Locate the cell with the specified text and output its (X, Y) center coordinate. 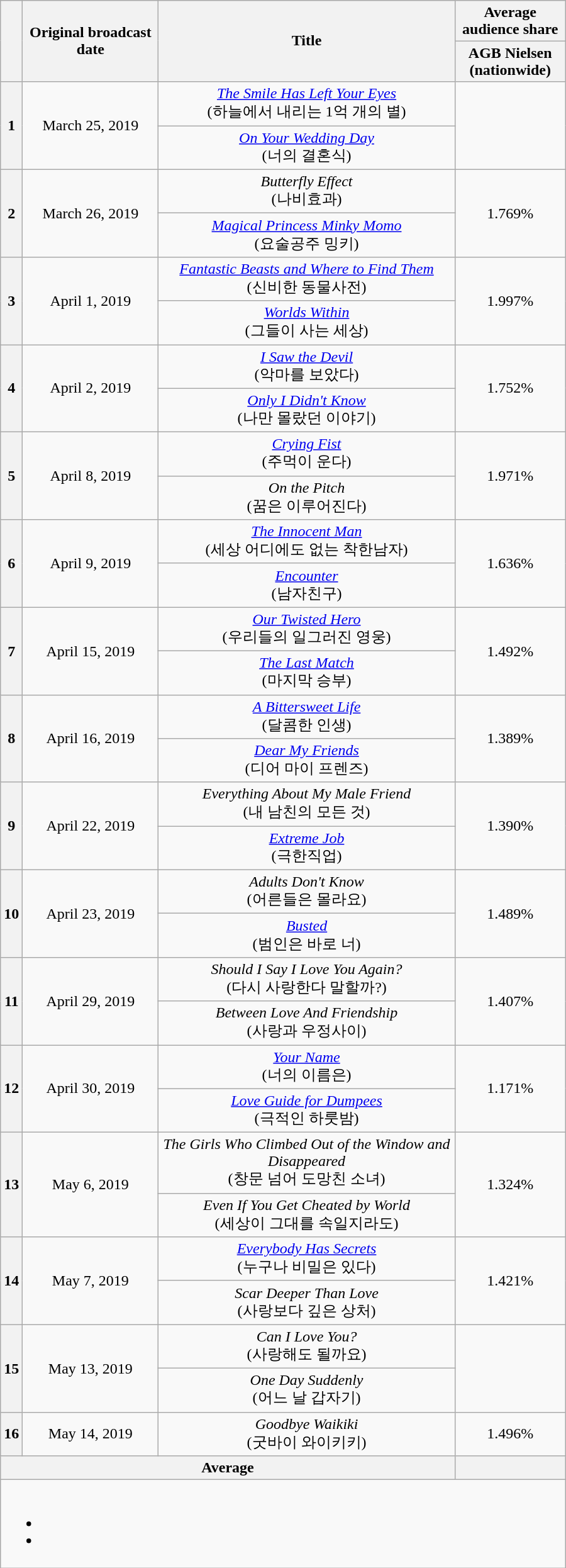
16 (11, 1434)
9 (11, 826)
10 (11, 914)
April 16, 2019 (91, 739)
April 22, 2019 (91, 826)
April 1, 2019 (91, 301)
1.407% (510, 1000)
Dear My Friends(디어 마이 프렌즈) (307, 761)
March 25, 2019 (91, 126)
April 23, 2019 (91, 914)
7 (11, 651)
Average (228, 1468)
Original broadcast date (91, 41)
Worlds Within(그들이 사는 세상) (307, 323)
Between Love And Friendship(사랑과 우정사이) (307, 1023)
March 26, 2019 (91, 213)
Everything About My Male Friend(내 남친의 모든 것) (307, 804)
I Saw the Devil(악마를 보았다) (307, 367)
Should I Say I Love You Again?(다시 사랑한다 말할까?) (307, 979)
April 2, 2019 (91, 389)
1.489% (510, 914)
3 (11, 301)
1.997% (510, 301)
A Bittersweet Life(달콤한 인생) (307, 717)
Encounter(남자친구) (307, 585)
15 (11, 1368)
AGB Nielsen (nationwide) (510, 62)
Our Twisted Hero(우리들의 일그러진 영웅) (307, 629)
The Last Match(마지막 승부) (307, 673)
April 9, 2019 (91, 564)
8 (11, 739)
May 13, 2019 (91, 1368)
On Your Wedding Day(너의 결혼식) (307, 148)
The Innocent Man(세상 어디에도 없는 착한남자) (307, 542)
1.390% (510, 826)
1.496% (510, 1434)
4 (11, 389)
Your Name(너의 이름은) (307, 1067)
5 (11, 476)
1.421% (510, 1281)
Extreme Job(극한직업) (307, 848)
Magical Princess Minky Momo(요술공주 밍키) (307, 235)
April 30, 2019 (91, 1089)
2 (11, 213)
Busted(범인은 바로 너) (307, 936)
Fantastic Beasts and Where to Find Them(신비한 동물사전) (307, 279)
11 (11, 1000)
On the Pitch(꿈은 이루어진다) (307, 498)
Title (307, 41)
April 29, 2019 (91, 1000)
Adults Don't Know(어른들은 몰라요) (307, 892)
Butterfly Effect(나비효과) (307, 191)
1.389% (510, 739)
1.636% (510, 564)
1.492% (510, 651)
13 (11, 1185)
Crying Fist(주먹이 운다) (307, 454)
Love Guide for Dumpees(극적인 하룻밤) (307, 1111)
One Day Suddenly(어느 날 갑자기) (307, 1390)
Can I Love You?(사랑해도 될까요) (307, 1347)
April 8, 2019 (91, 476)
Scar Deeper Than Love(사랑보다 깊은 상처) (307, 1302)
1.769% (510, 213)
May 6, 2019 (91, 1185)
May 14, 2019 (91, 1434)
1.752% (510, 389)
6 (11, 564)
14 (11, 1281)
The Girls Who Climbed Out of the Window and Disappeared(창문 넘어 도망친 소녀) (307, 1163)
Average audience share (510, 20)
Goodbye Waikiki(굿바이 와이키키) (307, 1434)
1.171% (510, 1089)
May 7, 2019 (91, 1281)
1 (11, 126)
April 15, 2019 (91, 651)
Everybody Has Secrets(누구나 비밀은 있다) (307, 1259)
12 (11, 1089)
Only I Didn't Know(나만 몰랐던 이야기) (307, 410)
1.324% (510, 1185)
Even If You Get Cheated by World(세상이 그대를 속일지라도) (307, 1215)
The Smile Has Left Your Eyes(하늘에서 내리는 1억 개의 별) (307, 104)
1.971% (510, 476)
